Identify which cell holds the provided text, then report its (X, Y) central coordinate. 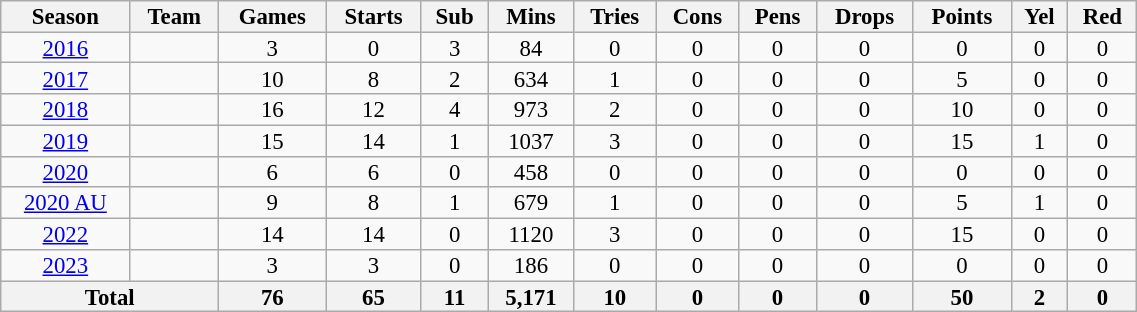
Yel (1040, 16)
Pens (778, 16)
Red (1102, 16)
Sub (454, 16)
2019 (66, 140)
2022 (66, 234)
2023 (66, 266)
1037 (530, 140)
Tries (615, 16)
Starts (374, 16)
2016 (66, 48)
Mins (530, 16)
186 (530, 266)
76 (272, 296)
Team (174, 16)
16 (272, 110)
4 (454, 110)
84 (530, 48)
Games (272, 16)
679 (530, 204)
634 (530, 78)
11 (454, 296)
Drops (864, 16)
12 (374, 110)
Total (110, 296)
2017 (66, 78)
2018 (66, 110)
50 (962, 296)
458 (530, 172)
Cons (698, 16)
9 (272, 204)
65 (374, 296)
Season (66, 16)
973 (530, 110)
2020 (66, 172)
5,171 (530, 296)
2020 AU (66, 204)
1120 (530, 234)
Points (962, 16)
